Pinpoint the cell where the given text exists, returning its (X, Y) midpoint coordinate. 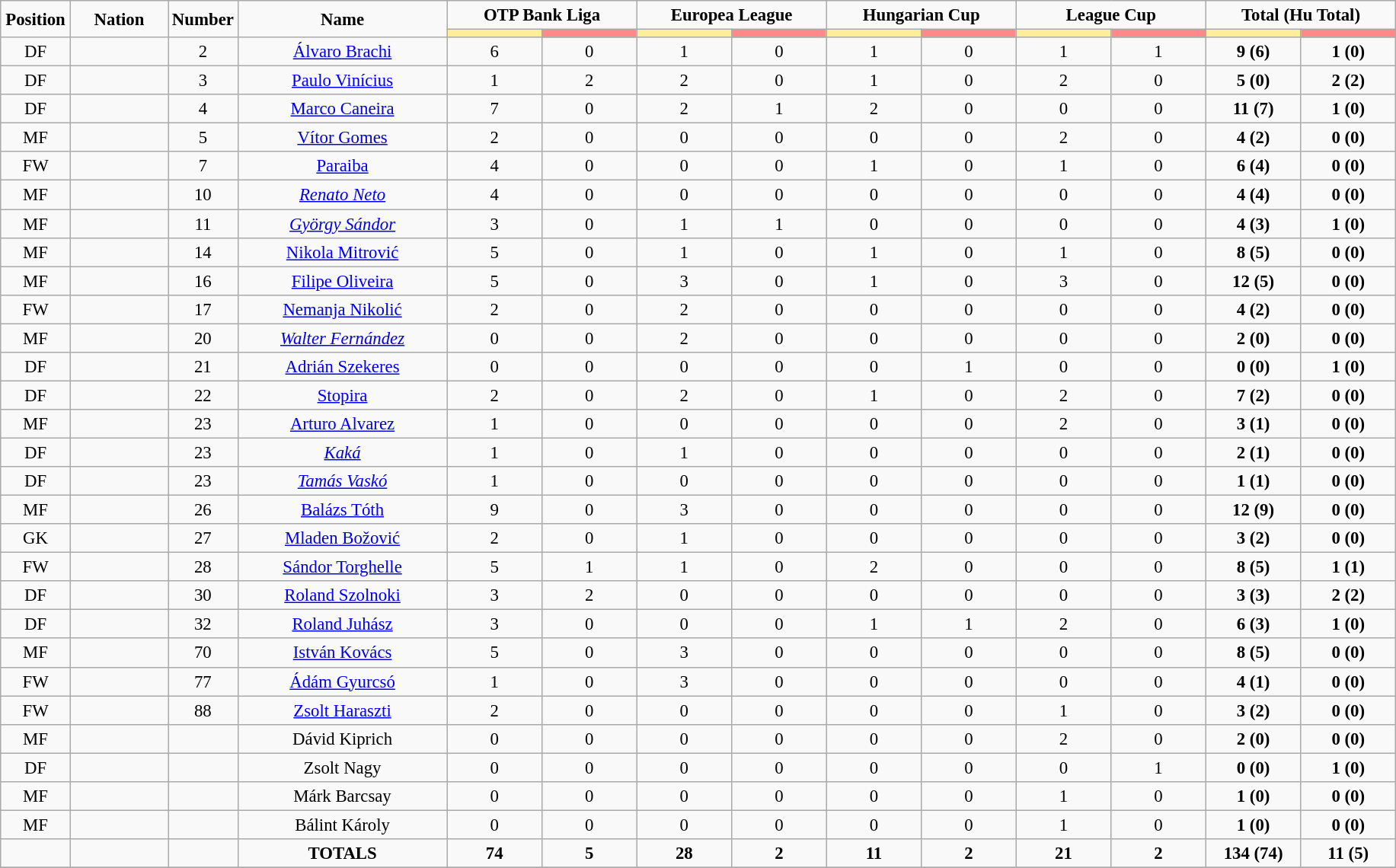
Bálint Károly (343, 825)
Zsolt Nagy (343, 767)
3 (1) (1254, 424)
10 (203, 195)
Zsolt Haraszti (343, 710)
Roland Szolnoki (343, 595)
9 (495, 510)
Álvaro Brachi (343, 52)
Europea League (731, 15)
2 (1) (1254, 452)
20 (203, 338)
Arturo Alvarez (343, 424)
Walter Fernández (343, 338)
32 (203, 624)
Vítor Gomes (343, 138)
11 (7) (1254, 109)
Renato Neto (343, 195)
Filipe Oliveira (343, 281)
TOTALS (343, 854)
Marco Caneira (343, 109)
Dávid Kiprich (343, 739)
70 (203, 653)
Ádám Gyurcsó (343, 681)
Paulo Vinícius (343, 81)
Roland Juhász (343, 624)
Stopira (343, 395)
Tamás Vaskó (343, 481)
Nikola Mitrović (343, 252)
Adrián Szekeres (343, 367)
88 (203, 710)
16 (203, 281)
3 (3) (1254, 595)
Balázs Tóth (343, 510)
Name (343, 19)
4 (4) (1254, 195)
Total (Hu Total) (1301, 15)
Sándor Torghelle (343, 567)
134 (74) (1254, 854)
Márk Barcsay (343, 796)
14 (203, 252)
György Sándor (343, 224)
17 (203, 309)
9 (6) (1254, 52)
26 (203, 510)
12 (5) (1254, 281)
Number (203, 19)
12 (9) (1254, 510)
Kaká (343, 452)
6 (3) (1254, 624)
6 (495, 52)
Nation (119, 19)
77 (203, 681)
4 (1) (1254, 681)
22 (203, 395)
6 (4) (1254, 167)
7 (2) (1254, 395)
Paraiba (343, 167)
4 (3) (1254, 224)
GK (36, 538)
11 (5) (1348, 854)
30 (203, 595)
OTP Bank Liga (542, 15)
István Kovács (343, 653)
74 (495, 854)
Position (36, 19)
Hungarian Cup (922, 15)
Mladen Božović (343, 538)
5 (0) (1254, 81)
Nemanja Nikolić (343, 309)
League Cup (1110, 15)
27 (203, 538)
